Extract the [x, y] coordinate from the center of the cell holding the provided text.  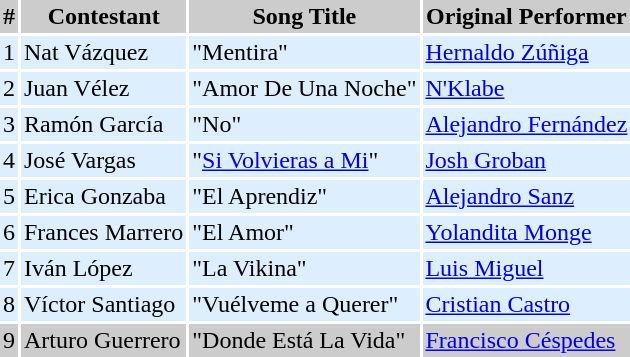
5 [9, 196]
4 [9, 160]
Hernaldo Zúñiga [526, 52]
# [9, 16]
Luis Miguel [526, 268]
Original Performer [526, 16]
Alejandro Fernández [526, 124]
Yolandita Monge [526, 232]
"No" [304, 124]
"Mentira" [304, 52]
"Amor De Una Noche" [304, 88]
Alejandro Sanz [526, 196]
Erica Gonzaba [104, 196]
"Donde Está La Vida" [304, 340]
Frances Marrero [104, 232]
Francisco Céspedes [526, 340]
2 [9, 88]
Ramón García [104, 124]
8 [9, 304]
"Si Volvieras a Mi" [304, 160]
Josh Groban [526, 160]
Iván López [104, 268]
Contestant [104, 16]
"El Aprendiz" [304, 196]
Song Title [304, 16]
N'Klabe [526, 88]
Nat Vázquez [104, 52]
7 [9, 268]
"Vuélveme a Querer" [304, 304]
3 [9, 124]
"El Amor" [304, 232]
Víctor Santiago [104, 304]
1 [9, 52]
9 [9, 340]
Arturo Guerrero [104, 340]
José Vargas [104, 160]
Cristian Castro [526, 304]
"La Vikina" [304, 268]
6 [9, 232]
Juan Vélez [104, 88]
